Return (x, y) of the center of cell containing provided text 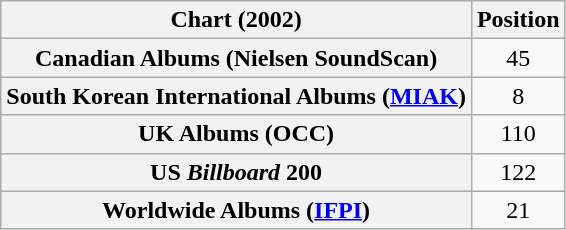
110 (518, 134)
Chart (2002) (236, 20)
Worldwide Albums (IFPI) (236, 210)
US Billboard 200 (236, 172)
45 (518, 58)
122 (518, 172)
Position (518, 20)
Canadian Albums (Nielsen SoundScan) (236, 58)
UK Albums (OCC) (236, 134)
21 (518, 210)
South Korean International Albums (MIAK) (236, 96)
8 (518, 96)
